Detect which cell encompasses the target text, then output its (X, Y) center coordinate. 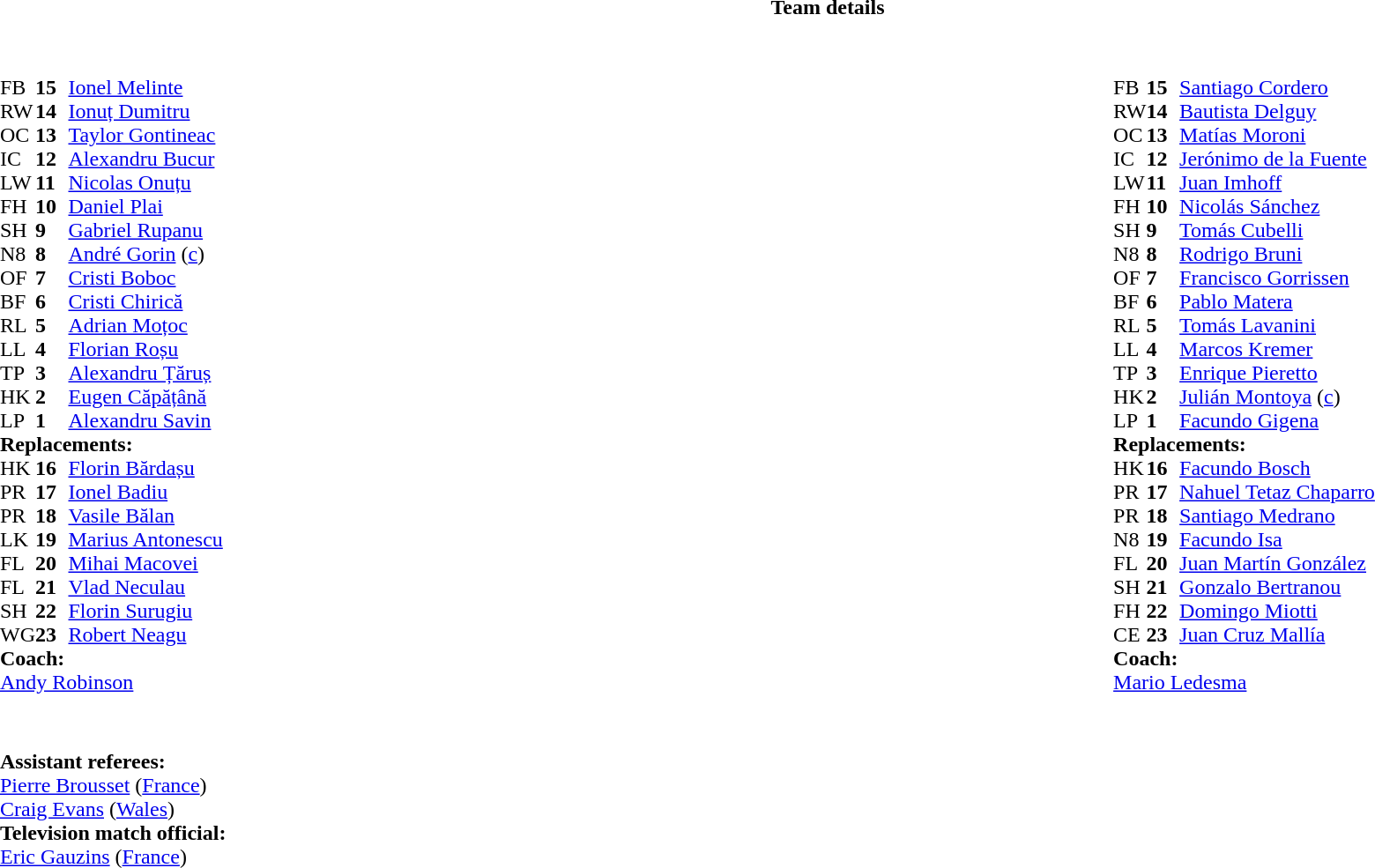
Cristi Boboc (145, 278)
Gabriel Rupanu (145, 231)
Rodrigo Bruni (1277, 254)
Marius Antonescu (145, 539)
Ionuț Dumitru (145, 111)
Cristi Chirică (145, 301)
Tomás Lavanini (1277, 326)
Facundo Bosch (1277, 469)
Alexandru Țăruș (145, 374)
Jerónimo de la Fuente (1277, 159)
Gonzalo Bertranou (1277, 587)
WG (18, 634)
Marcos Kremer (1277, 349)
Santiago Medrano (1277, 516)
Matías Moroni (1277, 136)
Ionel Badiu (145, 492)
Eugen Căpățână (145, 397)
Robert Neagu (145, 634)
CE (1130, 634)
Mario Ledesma (1245, 682)
André Gorin (c) (145, 254)
Vasile Bălan (145, 516)
Nahuel Tetaz Chaparro (1277, 492)
Florian Roșu (145, 349)
Julián Montoya (c) (1277, 397)
Nicolás Sánchez (1277, 206)
LK (18, 539)
Daniel Plai (145, 206)
Andy Robinson (111, 682)
Domingo Miotti (1277, 612)
Pablo Matera (1277, 301)
Bautista Delguy (1277, 111)
Francisco Gorrissen (1277, 278)
Florin Bărdașu (145, 469)
Facundo Gigena (1277, 421)
Enrique Pieretto (1277, 374)
Taylor Gontineac (145, 136)
Nicolas Onuțu (145, 183)
Adrian Moțoc (145, 326)
Alexandru Savin (145, 421)
Vlad Neculau (145, 587)
Tomás Cubelli (1277, 231)
Mihai Macovei (145, 564)
Juan Imhoff (1277, 183)
Juan Cruz Mallía (1277, 634)
Facundo Isa (1277, 539)
Santiago Cordero (1277, 88)
Alexandru Bucur (145, 159)
Juan Martín González (1277, 564)
Florin Surugiu (145, 612)
Ionel Melinte (145, 88)
